Find where the given text appears and provide that cell's center as (X, Y) coordinate. 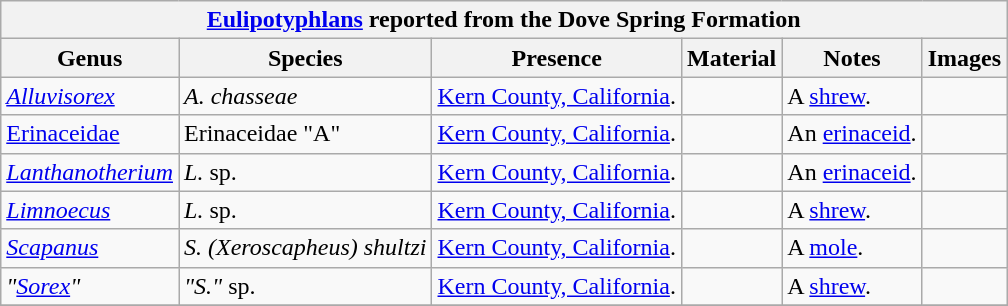
Lanthanotherium (90, 172)
Erinaceidae (90, 134)
A mole. (852, 248)
Material (731, 58)
Eulipotyphlans reported from the Dove Spring Formation (504, 20)
Alluvisorex (90, 96)
Erinaceidae "A" (304, 134)
A. chasseae (304, 96)
"Sorex" (90, 286)
Limnoecus (90, 210)
Species (304, 58)
Images (964, 58)
Genus (90, 58)
"S." sp. (304, 286)
S. (Xeroscapheus) shultzi (304, 248)
Presence (556, 58)
Scapanus (90, 248)
Notes (852, 58)
